Return [x, y] of the center of cell containing provided text 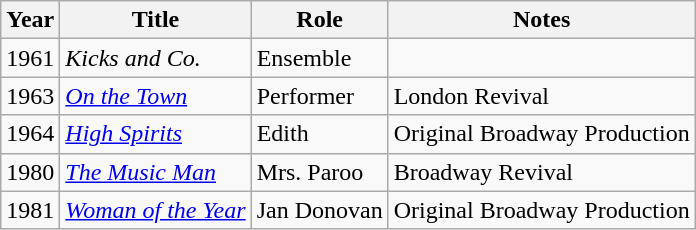
Edith [320, 134]
Performer [320, 96]
1963 [30, 96]
1964 [30, 134]
Woman of the Year [156, 210]
Ensemble [320, 58]
Kicks and Co. [156, 58]
1961 [30, 58]
Notes [542, 20]
High Spirits [156, 134]
London Revival [542, 96]
Year [30, 20]
1981 [30, 210]
Role [320, 20]
Broadway Revival [542, 172]
Mrs. Paroo [320, 172]
1980 [30, 172]
The Music Man [156, 172]
Jan Donovan [320, 210]
On the Town [156, 96]
Title [156, 20]
